Search for the cell housing the specified text and yield its [x, y] center coordinate. 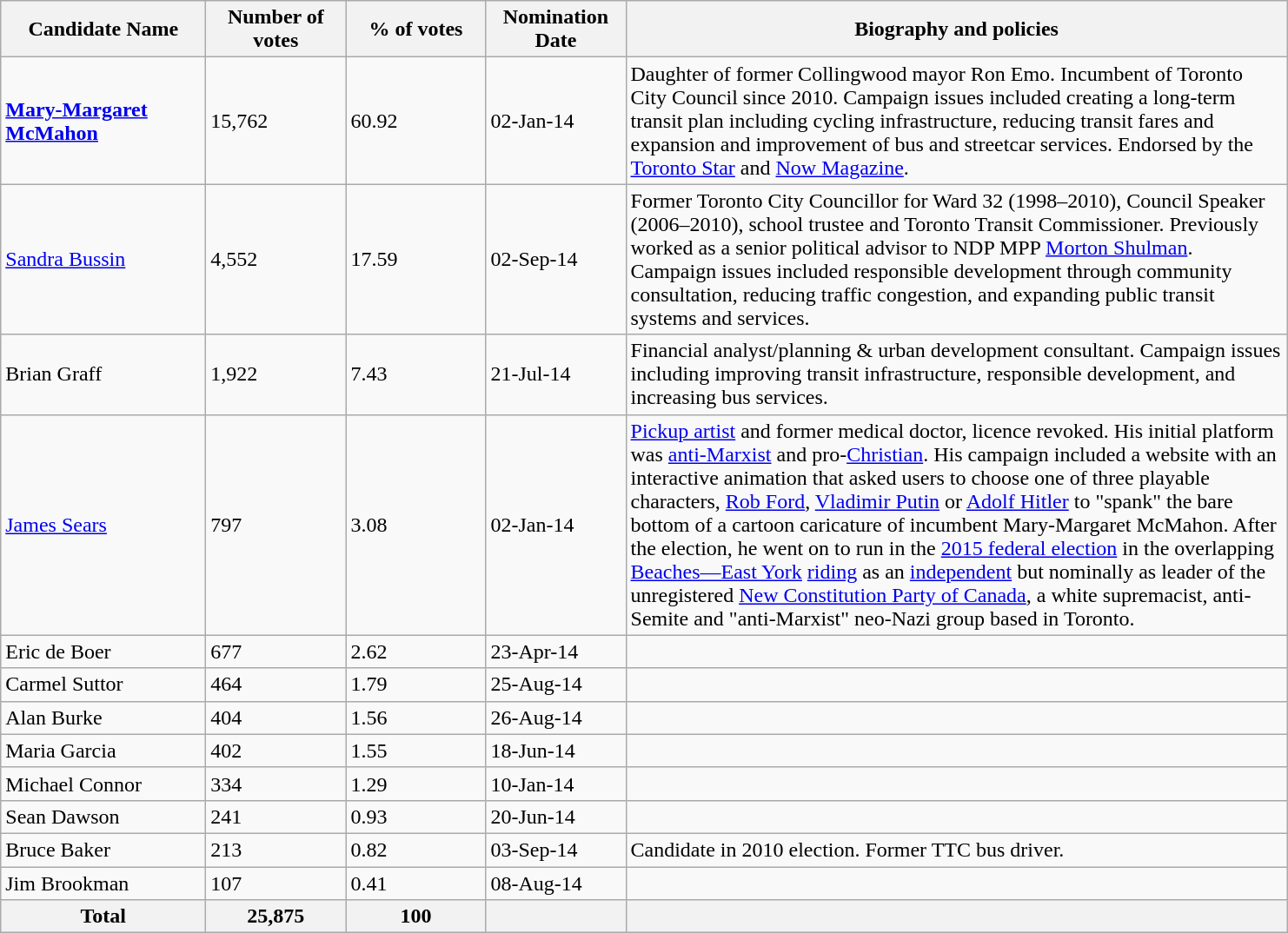
100 [415, 916]
107 [276, 883]
25,875 [276, 916]
Sandra Bussin [103, 259]
03-Sep-14 [556, 850]
10-Jan-14 [556, 784]
0.41 [415, 883]
60.92 [415, 121]
18-Jun-14 [556, 751]
1,922 [276, 374]
241 [276, 817]
1.29 [415, 784]
334 [276, 784]
Mary-Margaret McMahon [103, 121]
402 [276, 751]
Brian Graff [103, 374]
797 [276, 525]
7.43 [415, 374]
02-Sep-14 [556, 259]
James Sears [103, 525]
Bruce Baker [103, 850]
Maria Garcia [103, 751]
21-Jul-14 [556, 374]
Total [103, 916]
0.82 [415, 850]
677 [276, 652]
23-Apr-14 [556, 652]
3.08 [415, 525]
464 [276, 685]
Jim Brookman [103, 883]
Eric de Boer [103, 652]
1.56 [415, 718]
1.55 [415, 751]
Sean Dawson [103, 817]
20-Jun-14 [556, 817]
213 [276, 850]
Candidate Name [103, 30]
15,762 [276, 121]
1.79 [415, 685]
Nomination Date [556, 30]
2.62 [415, 652]
Candidate in 2010 election. Former TTC bus driver. [956, 850]
Michael Connor [103, 784]
17.59 [415, 259]
Alan Burke [103, 718]
Biography and policies [956, 30]
08-Aug-14 [556, 883]
Carmel Suttor [103, 685]
25-Aug-14 [556, 685]
% of votes [415, 30]
4,552 [276, 259]
Number of votes [276, 30]
26-Aug-14 [556, 718]
0.93 [415, 817]
404 [276, 718]
